Locate the cell with the specified text and output its [X, Y] center coordinate. 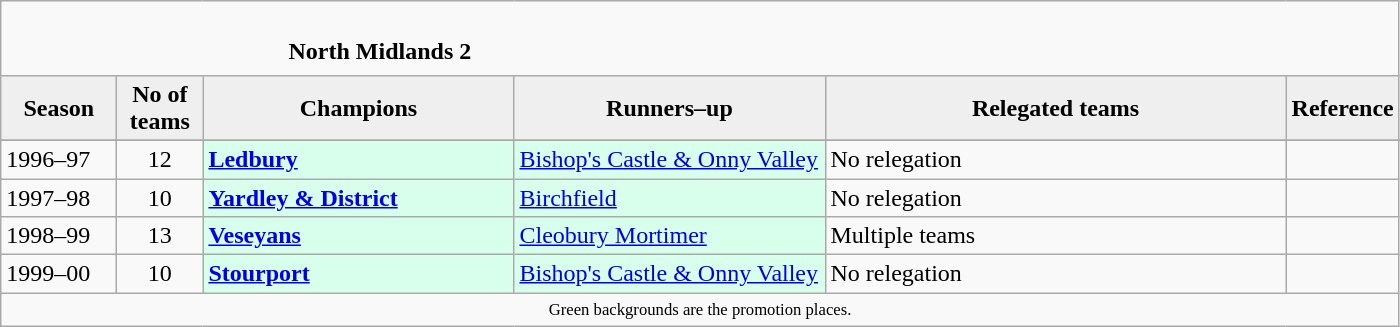
Birchfield [670, 197]
Yardley & District [358, 197]
Cleobury Mortimer [670, 236]
13 [160, 236]
Green backgrounds are the promotion places. [700, 310]
Stourport [358, 274]
12 [160, 159]
1996–97 [59, 159]
1997–98 [59, 197]
Ledbury [358, 159]
Runners–up [670, 108]
1998–99 [59, 236]
Season [59, 108]
Reference [1342, 108]
Champions [358, 108]
No of teams [160, 108]
Multiple teams [1056, 236]
1999–00 [59, 274]
Veseyans [358, 236]
Relegated teams [1056, 108]
